Detect which cell encompasses the target text, then output its (x, y) center coordinate. 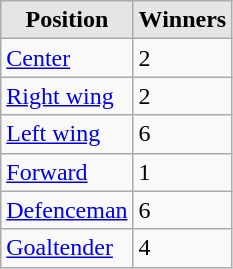
Right wing (67, 96)
Left wing (67, 134)
Position (67, 20)
Forward (67, 172)
Center (67, 58)
1 (182, 172)
4 (182, 248)
Winners (182, 20)
Defenceman (67, 210)
Goaltender (67, 248)
